Identify which cell holds the provided text, then report its [X, Y] central coordinate. 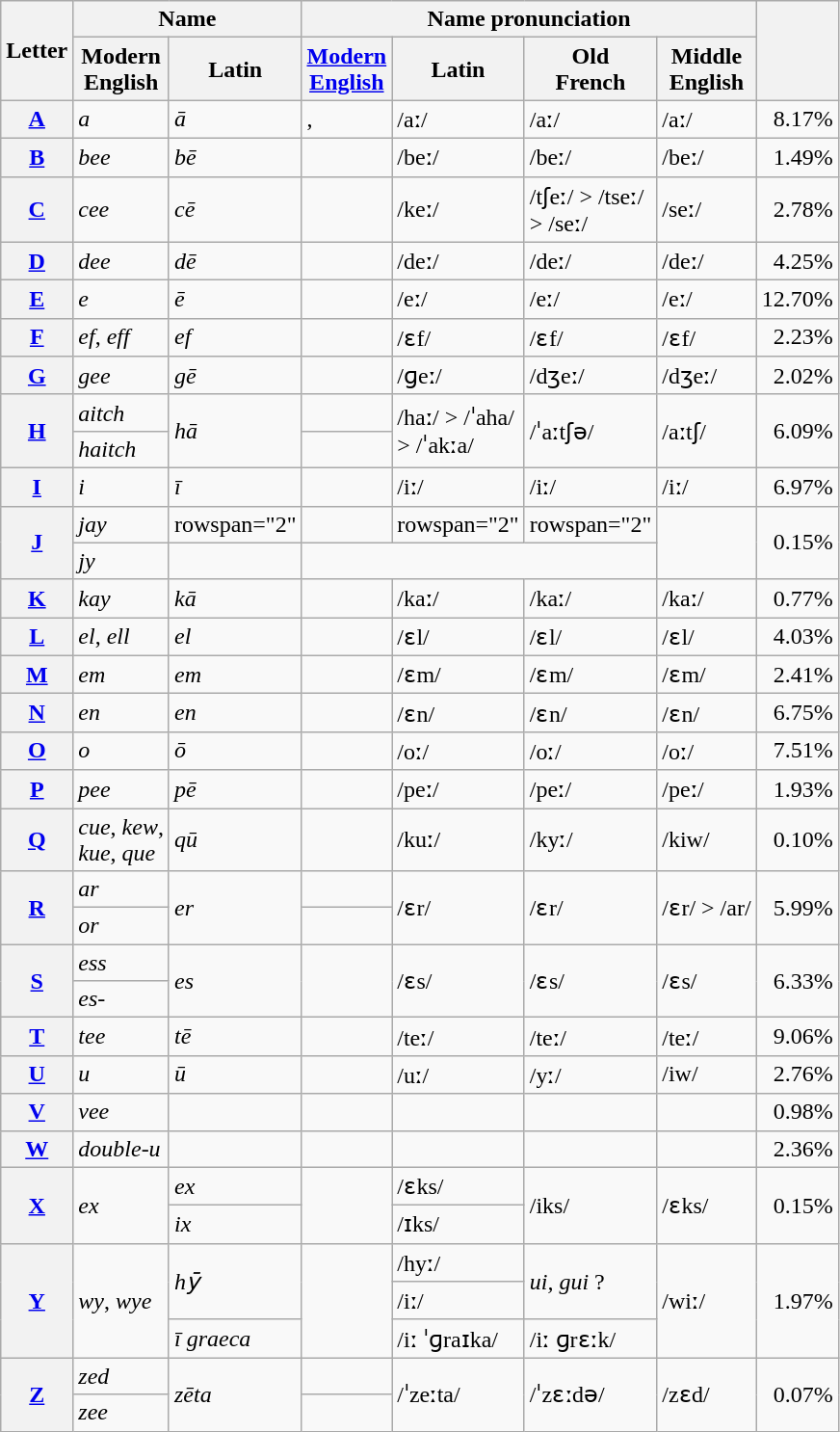
Y [37, 1301]
Z [37, 1394]
ū [235, 1074]
O [37, 751]
0.07% [798, 1394]
ar [121, 889]
P [37, 789]
vee [121, 1112]
/aːtʃ/ [707, 431]
/iː ɡrɛːk/ [591, 1339]
er [235, 908]
/keː/ [459, 209]
2.23% [798, 337]
X [37, 1205]
S [37, 981]
ō [235, 751]
7.51% [798, 751]
o [121, 751]
/kuː/ [459, 838]
0.77% [798, 598]
/uː/ [459, 1074]
tee [121, 1037]
el [235, 637]
kay [121, 598]
1.93% [798, 789]
4.03% [798, 637]
ix [235, 1225]
ui, gui ? [591, 1282]
F [37, 337]
pee [121, 789]
MiddleEnglish [707, 69]
L [37, 637]
pē [235, 789]
gee [121, 376]
/zɛd/ [707, 1394]
M [37, 675]
zēta [235, 1394]
K [37, 598]
T [37, 1037]
i [121, 487]
/kyː/ [591, 838]
/tʃeː/ > /tseː/> /seː/ [591, 209]
el, ell [121, 637]
A [37, 119]
/yː/ [591, 1074]
1.49% [798, 157]
tē [235, 1037]
/iw/ [707, 1074]
6.09% [798, 431]
2.41% [798, 675]
2.78% [798, 209]
a [121, 119]
/wiː/ [707, 1301]
Q [37, 838]
hā [235, 431]
/kiw/ [707, 838]
G [37, 376]
zee [121, 1413]
2.76% [798, 1074]
bee [121, 157]
W [37, 1149]
U [37, 1074]
I [37, 487]
Name pronunciation [529, 19]
1.97% [798, 1301]
/hyː/ [459, 1262]
6.33% [798, 981]
6.97% [798, 487]
aitch [121, 412]
hȳ [235, 1282]
bē [235, 157]
double-u [121, 1149]
dē [235, 261]
V [37, 1112]
/seː/ [707, 209]
jy [121, 561]
2.36% [798, 1149]
e [121, 300]
jay [121, 524]
0.10% [798, 838]
cue, kew,kue, que [121, 838]
C [37, 209]
or [121, 926]
/haː/ > /ˈaha/> /ˈakːa/ [459, 431]
haitch [121, 449]
J [37, 543]
, [347, 119]
Name [187, 19]
5.99% [798, 908]
/ˈaːtʃə/ [591, 431]
dee [121, 261]
/ɡeː/ [459, 376]
ī graeca [235, 1339]
Letter [37, 50]
kā [235, 598]
ā [235, 119]
qū [235, 838]
ē [235, 300]
/ˈzɛːdə/ [591, 1394]
es- [121, 999]
E [37, 300]
N [37, 713]
/iː ˈɡraɪka/ [459, 1339]
u [121, 1074]
gē [235, 376]
ef [235, 337]
4.25% [798, 261]
12.70% [798, 300]
/ɪks/ [459, 1225]
0.98% [798, 1112]
H [37, 431]
8.17% [798, 119]
/iks/ [591, 1205]
B [37, 157]
zed [121, 1376]
2.02% [798, 376]
OldFrench [591, 69]
cē [235, 209]
6.75% [798, 713]
ess [121, 963]
es [235, 981]
R [37, 908]
/ˈzeːta/ [459, 1394]
cee [121, 209]
wy, wye [121, 1301]
/ɛr/ > /ar/ [707, 908]
ī [235, 487]
D [37, 261]
ef, eff [121, 337]
9.06% [798, 1037]
